Determine the [x, y] coordinate at the center of the cell enclosing the given text.  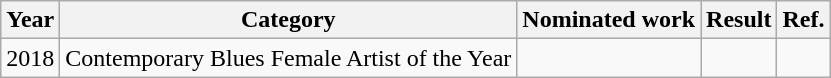
Contemporary Blues Female Artist of the Year [288, 58]
Ref. [804, 20]
Year [30, 20]
Result [739, 20]
2018 [30, 58]
Nominated work [609, 20]
Category [288, 20]
